Provide the [x, y] coordinate of the cell's center where the given text is located.  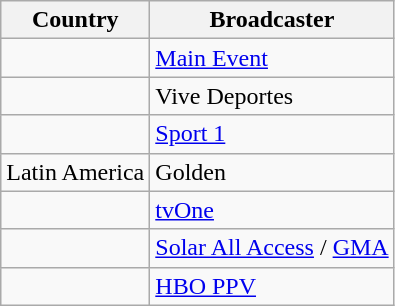
HBO PPV [272, 286]
Solar All Access / GMA [272, 248]
Main Event [272, 58]
Sport 1 [272, 134]
Golden [272, 172]
tvOne [272, 210]
Broadcaster [272, 20]
Vive Deportes [272, 96]
Country [76, 20]
Latin America [76, 172]
